Return the [x, y] coordinate for the center point of the cell that contains the specified text.  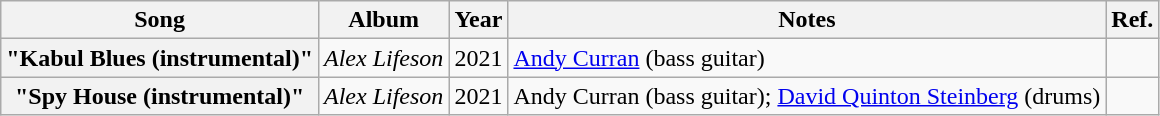
Andy Curran (bass guitar); David Quinton Steinberg (drums) [807, 96]
Notes [807, 20]
Andy Curran (bass guitar) [807, 58]
"Spy House (instrumental)" [160, 96]
Song [160, 20]
Year [478, 20]
"Kabul Blues (instrumental)" [160, 58]
Ref. [1132, 20]
Album [383, 20]
